Identify which cell holds the provided text, then report its [X, Y] central coordinate. 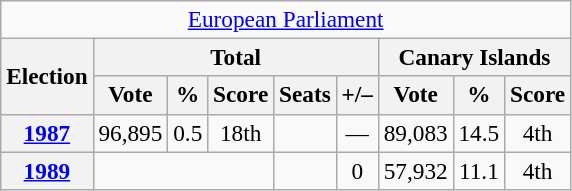
1987 [47, 133]
Total [236, 57]
11.1 [479, 170]
— [357, 133]
1989 [47, 170]
96,895 [130, 133]
Election [47, 76]
89,083 [416, 133]
Seats [306, 95]
Canary Islands [474, 57]
0.5 [188, 133]
57,932 [416, 170]
18th [241, 133]
European Parliament [286, 19]
+/– [357, 95]
14.5 [479, 133]
0 [357, 170]
